Locate the cell with the specified text and output its [x, y] center coordinate. 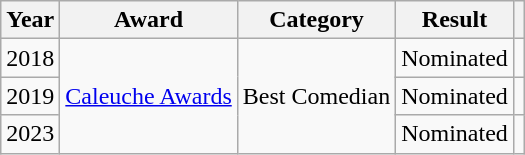
Caleuche Awards [148, 96]
Award [148, 20]
Best Comedian [316, 96]
Result [455, 20]
2019 [30, 96]
Year [30, 20]
Category [316, 20]
2018 [30, 58]
2023 [30, 134]
